Identify which cell holds the provided text, then report its [X, Y] central coordinate. 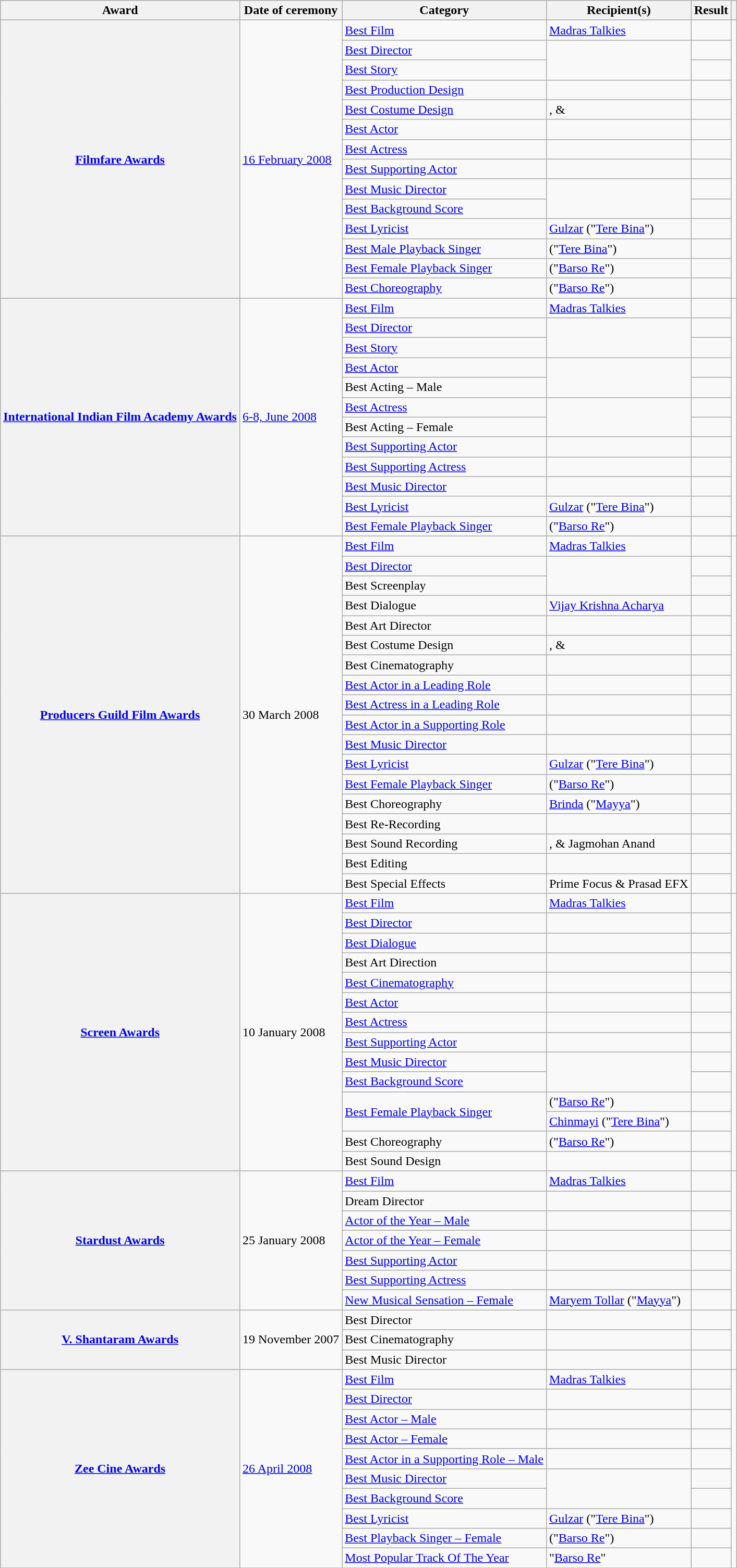
Best Screenplay [444, 586]
30 March 2008 [291, 714]
Best Actor – Female [444, 1439]
Screen Awards [120, 1032]
Category [444, 10]
Filmfare Awards [120, 160]
Award [120, 10]
Best Sound Recording [444, 843]
Best Acting – Male [444, 387]
Prime Focus & Prasad EFX [619, 884]
Most Popular Track Of The Year [444, 1558]
Date of ceremony [291, 10]
V. Shantaram Awards [120, 1340]
("Tere Bina") [619, 249]
6-8, June 2008 [291, 417]
Best Actor – Male [444, 1419]
Best Production Design [444, 90]
Best Art Director [444, 626]
Zee Cine Awards [120, 1469]
Best Actor in a Supporting Role – Male [444, 1459]
Best Playback Singer – Female [444, 1538]
Best Editing [444, 863]
Best Male Playback Singer [444, 249]
Best Actress in a Leading Role [444, 705]
Producers Guild Film Awards [120, 714]
, & Jagmohan Anand [619, 843]
Best Art Direction [444, 963]
Result [711, 10]
Best Actor in a Leading Role [444, 685]
26 April 2008 [291, 1469]
Maryem Tollar ("Mayya") [619, 1300]
Best Acting – Female [444, 427]
New Musical Sensation – Female [444, 1300]
International Indian Film Academy Awards [120, 417]
Recipient(s) [619, 10]
Vijay Krishna Acharya [619, 606]
Chinmayi ("Tere Bina") [619, 1121]
19 November 2007 [291, 1340]
Stardust Awards [120, 1240]
Best Re-Recording [444, 824]
Dream Director [444, 1200]
10 January 2008 [291, 1032]
Best Special Effects [444, 884]
Best Actor in a Supporting Role [444, 725]
Actor of the Year – Female [444, 1241]
25 January 2008 [291, 1240]
Brinda ("Mayya") [619, 804]
"Barso Re" [619, 1558]
Actor of the Year – Male [444, 1221]
Best Sound Design [444, 1161]
16 February 2008 [291, 160]
